Detect which cell encompasses the target text, then output its [x, y] center coordinate. 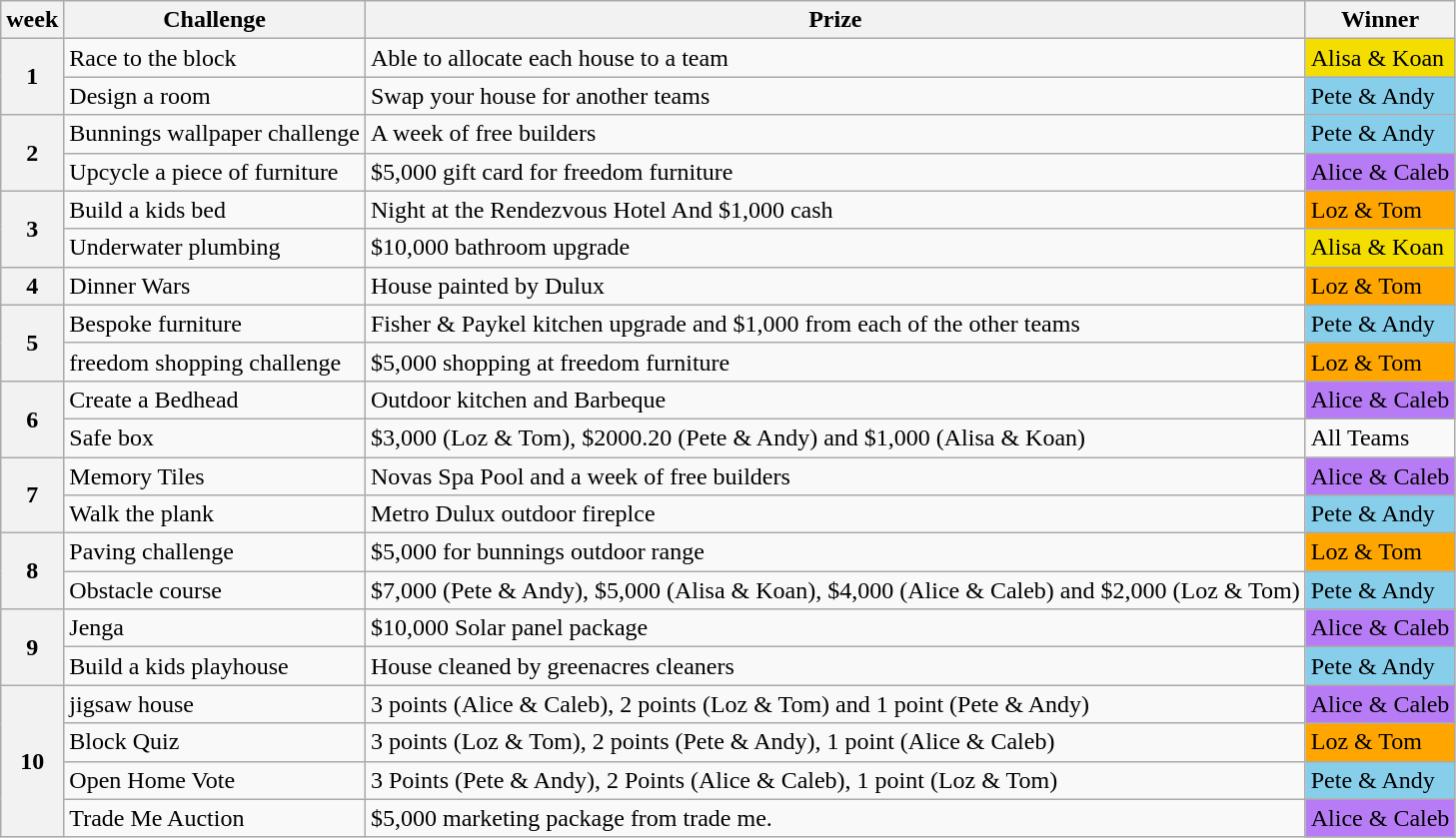
All Teams [1380, 437]
3 points (Alice & Caleb), 2 points (Loz & Tom) and 1 point (Pete & Andy) [835, 704]
7 [32, 495]
Safe box [215, 437]
10 [32, 761]
9 [32, 647]
$10,000 Solar panel package [835, 628]
A week of free builders [835, 134]
freedom shopping challenge [215, 362]
Underwater plumbing [215, 248]
$5,000 gift card for freedom furniture [835, 172]
Winner [1380, 20]
$10,000 bathroom upgrade [835, 248]
6 [32, 419]
$5,000 for bunnings outdoor range [835, 552]
Metro Dulux outdoor fireplce [835, 514]
Novas Spa Pool and a week of free builders [835, 476]
Jenga [215, 628]
Race to the block [215, 58]
Walk the plank [215, 514]
Dinner Wars [215, 286]
Able to allocate each house to a team [835, 58]
Paving challenge [215, 552]
Swap your house for another teams [835, 96]
Prize [835, 20]
$5,000 shopping at freedom furniture [835, 362]
House cleaned by greenacres cleaners [835, 666]
Build a kids playhouse [215, 666]
4 [32, 286]
Block Quiz [215, 742]
jigsaw house [215, 704]
Upcycle a piece of furniture [215, 172]
$3,000 (Loz & Tom), $2000.20 (Pete & Andy) and $1,000 (Alisa & Koan) [835, 437]
Obstacle course [215, 590]
Design a room [215, 96]
8 [32, 571]
Trade Me Auction [215, 818]
Fisher & Paykel kitchen upgrade and $1,000 from each of the other teams [835, 324]
3 [32, 229]
Build a kids bed [215, 210]
2 [32, 153]
Night at the Rendezvous Hotel And $1,000 cash [835, 210]
Bunnings wallpaper challenge [215, 134]
1 [32, 77]
Memory Tiles [215, 476]
$7,000 (Pete & Andy), $5,000 (Alisa & Koan), $4,000 (Alice & Caleb) and $2,000 (Loz & Tom) [835, 590]
week [32, 20]
Outdoor kitchen and Barbeque [835, 400]
Create a Bedhead [215, 400]
Bespoke furniture [215, 324]
3 Points (Pete & Andy), 2 Points (Alice & Caleb), 1 point (Loz & Tom) [835, 780]
5 [32, 343]
3 points (Loz & Tom), 2 points (Pete & Andy), 1 point (Alice & Caleb) [835, 742]
Open Home Vote [215, 780]
$5,000 marketing package from trade me. [835, 818]
Challenge [215, 20]
House painted by Dulux [835, 286]
